Pinpoint the cell where the given text exists, returning its [X, Y] midpoint coordinate. 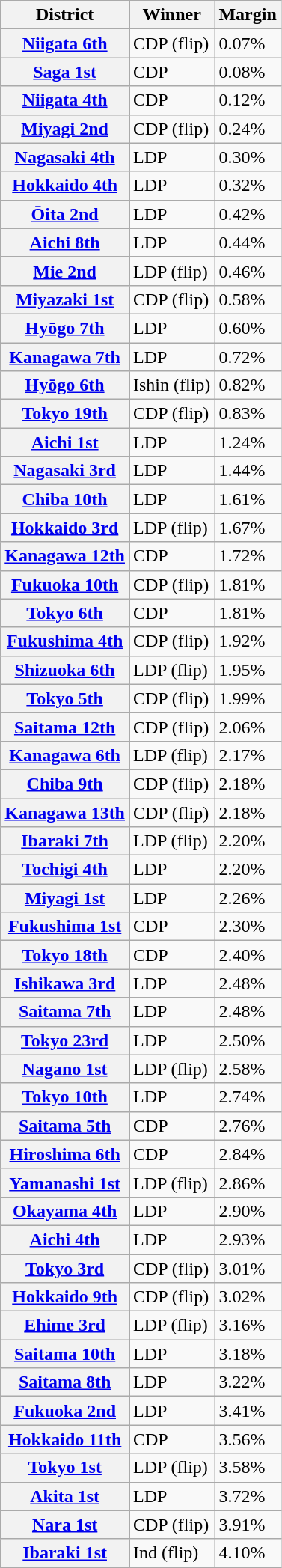
2.74% [248, 1097]
Ishikawa 3rd [65, 983]
Mie 2nd [65, 271]
0.82% [248, 385]
0.08% [248, 72]
Miyazaki 1st [65, 299]
Kanagawa 6th [65, 755]
1.72% [248, 556]
Ibaraki 7th [65, 841]
3.16% [248, 1326]
Aichi 1st [65, 442]
Tochigi 4th [65, 870]
Hokkaido 11th [65, 1439]
Fukuoka 10th [65, 585]
Ehime 3rd [65, 1326]
1.44% [248, 471]
Saitama 10th [65, 1354]
2.26% [248, 898]
0.83% [248, 414]
0.42% [248, 214]
Chiba 9th [65, 784]
Tokyo 3rd [65, 1269]
Saitama 7th [65, 1012]
2.06% [248, 727]
Yamanashi 1st [65, 1183]
Hyōgo 6th [65, 385]
0.72% [248, 357]
1.24% [248, 442]
Saga 1st [65, 72]
0.44% [248, 242]
Tokyo 1st [65, 1468]
1.99% [248, 698]
Kanagawa 13th [65, 812]
Tokyo 19th [65, 414]
Ind (flip) [171, 1553]
Nagasaki 4th [65, 157]
3.18% [248, 1354]
Niigata 6th [65, 43]
0.12% [248, 100]
0.46% [248, 271]
Saitama 12th [65, 727]
District [65, 15]
Margin [248, 15]
1.95% [248, 670]
2.93% [248, 1239]
Hyōgo 7th [65, 328]
3.72% [248, 1496]
Hokkaido 9th [65, 1297]
3.91% [248, 1525]
Nara 1st [65, 1525]
2.50% [248, 1040]
0.24% [248, 129]
Shizuoka 6th [65, 670]
Niigata 4th [65, 100]
Chiba 10th [65, 499]
2.17% [248, 755]
Hokkaido 4th [65, 186]
Kanagawa 7th [65, 357]
Ōita 2nd [65, 214]
Saitama 5th [65, 1126]
Aichi 4th [65, 1239]
Aichi 8th [65, 242]
1.61% [248, 499]
Saitama 8th [65, 1382]
4.10% [248, 1553]
0.32% [248, 186]
Ibaraki 1st [65, 1553]
3.02% [248, 1297]
Fukushima 4th [65, 641]
3.41% [248, 1411]
2.90% [248, 1211]
1.92% [248, 641]
Tokyo 10th [65, 1097]
3.22% [248, 1382]
Fukuoka 2nd [65, 1411]
Akita 1st [65, 1496]
Okayama 4th [65, 1211]
Fukushima 1st [65, 927]
0.07% [248, 43]
Winner [171, 15]
3.01% [248, 1269]
Miyagi 1st [65, 898]
Tokyo 23rd [65, 1040]
3.56% [248, 1439]
2.58% [248, 1069]
1.67% [248, 528]
2.30% [248, 927]
3.58% [248, 1468]
0.58% [248, 299]
Hiroshima 6th [65, 1154]
0.60% [248, 328]
2.84% [248, 1154]
Kanagawa 12th [65, 556]
Ishin (flip) [171, 385]
Tokyo 5th [65, 698]
2.76% [248, 1126]
Nagano 1st [65, 1069]
Hokkaido 3rd [65, 528]
Nagasaki 3rd [65, 471]
Miyagi 2nd [65, 129]
0.30% [248, 157]
2.40% [248, 955]
Tokyo 18th [65, 955]
2.86% [248, 1183]
Tokyo 6th [65, 613]
